Return the (X, Y) coordinate for the center point of the cell that contains the specified text.  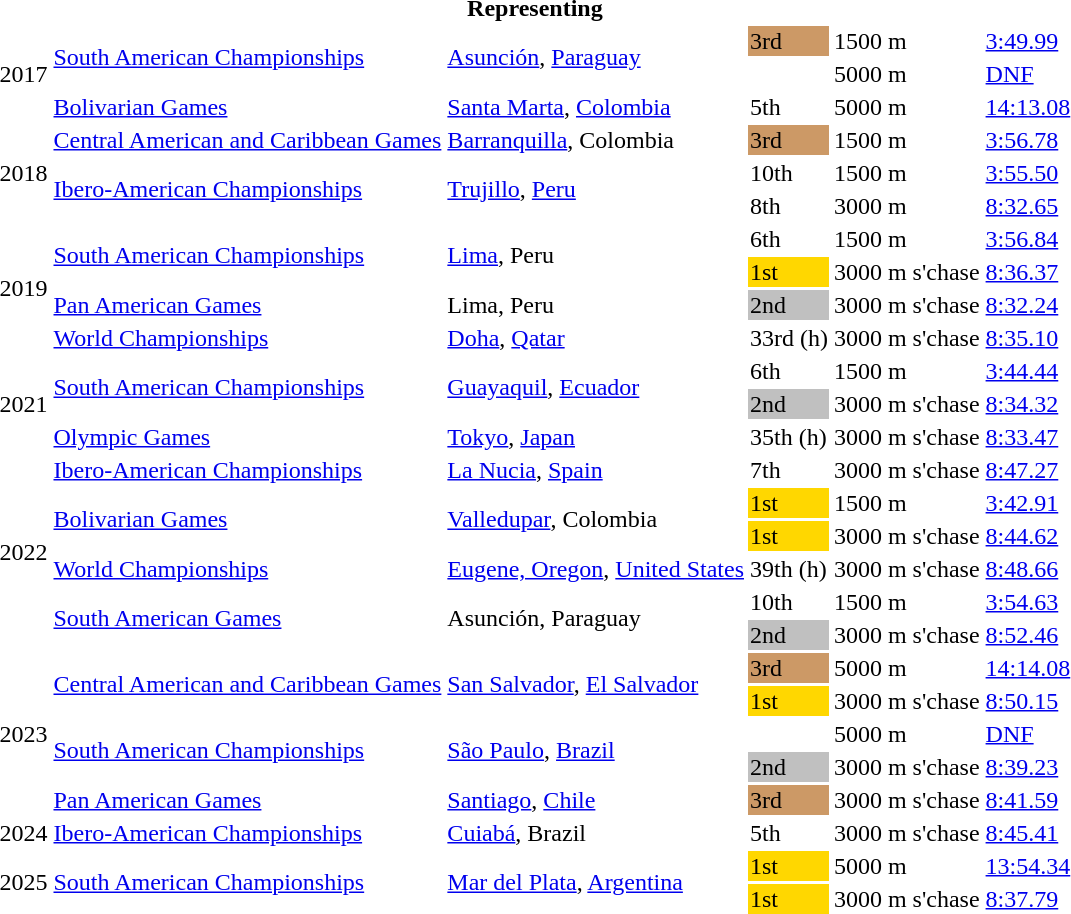
Mar del Plata, Argentina (596, 882)
Olympic Games (248, 437)
Tokyo, Japan (596, 437)
Barranquilla, Colombia (596, 140)
Valledupar, Colombia (596, 520)
8th (788, 206)
San Salvador, El Salvador (596, 684)
Santa Marta, Colombia (596, 107)
33rd (h) (788, 338)
39th (h) (788, 569)
La Nucia, Spain (596, 470)
São Paulo, Brazil (596, 750)
35th (h) (788, 437)
3000 m (906, 206)
Trujillo, Peru (596, 190)
Santiago, Chile (596, 800)
Doha, Qatar (596, 338)
Eugene, Oregon, United States (596, 569)
Cuiabá, Brazil (596, 833)
Guayaquil, Ecuador (596, 388)
7th (788, 470)
South American Games (248, 618)
